Provide the (X, Y) coordinate of the cell's center where the given text is located.  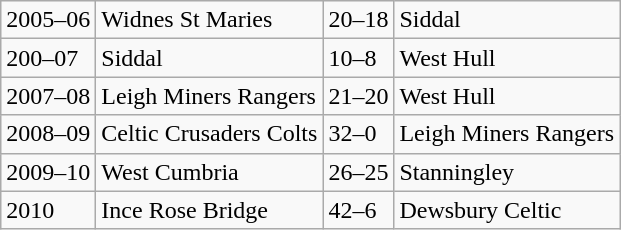
10–8 (358, 58)
Widnes St Maries (210, 20)
Stanningley (507, 172)
200–07 (48, 58)
2007–08 (48, 96)
21–20 (358, 96)
20–18 (358, 20)
2010 (48, 210)
32–0 (358, 134)
West Cumbria (210, 172)
2008–09 (48, 134)
26–25 (358, 172)
42–6 (358, 210)
Celtic Crusaders Colts (210, 134)
Ince Rose Bridge (210, 210)
Dewsbury Celtic (507, 210)
2009–10 (48, 172)
2005–06 (48, 20)
